For the text-containing cell, return its midpoint in [X, Y] coordinate format. 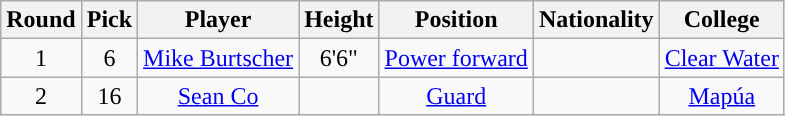
Player [218, 20]
Sean Co [218, 96]
2 [41, 96]
Power forward [456, 58]
Height [339, 20]
Nationality [596, 20]
Round [41, 20]
College [722, 20]
16 [109, 96]
6'6" [339, 58]
Clear Water [722, 58]
Mike Burtscher [218, 58]
1 [41, 58]
Guard [456, 96]
Mapúa [722, 96]
6 [109, 58]
Position [456, 20]
Pick [109, 20]
